Identify which cell holds the provided text, then report its (x, y) central coordinate. 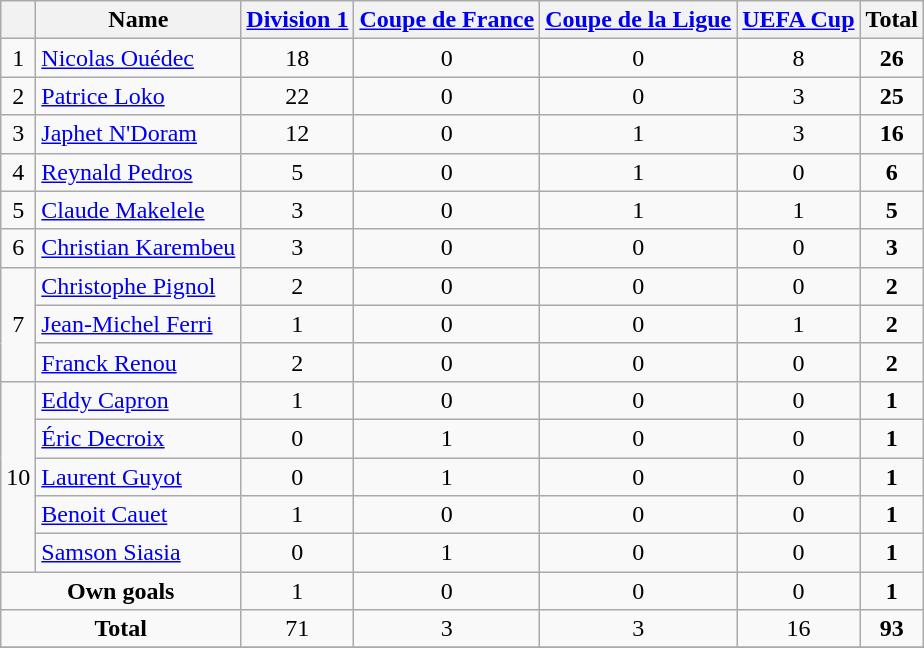
Claude Makelele (138, 210)
7 (18, 324)
Division 1 (298, 20)
26 (892, 58)
Éric Decroix (138, 438)
Franck Renou (138, 362)
Own goals (121, 591)
4 (18, 172)
Eddy Capron (138, 400)
Nicolas Ouédec (138, 58)
Patrice Loko (138, 96)
93 (892, 629)
Christophe Pignol (138, 286)
Jean-Michel Ferri (138, 324)
18 (298, 58)
Reynald Pedros (138, 172)
Samson Siasia (138, 553)
Japhet N'Doram (138, 134)
Laurent Guyot (138, 477)
Coupe de France (447, 20)
71 (298, 629)
Benoit Cauet (138, 515)
Coupe de la Ligue (638, 20)
22 (298, 96)
10 (18, 476)
12 (298, 134)
8 (798, 58)
25 (892, 96)
UEFA Cup (798, 20)
Christian Karembeu (138, 248)
Name (138, 20)
